Pinpoint the cell where the given text exists, returning its (X, Y) midpoint coordinate. 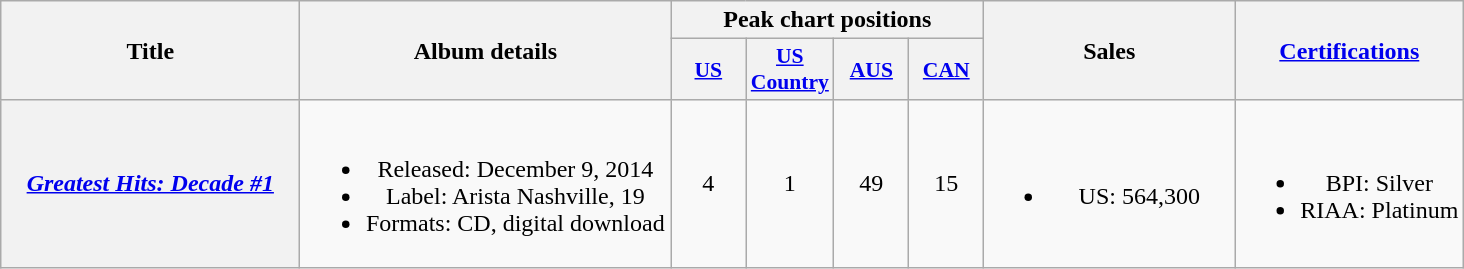
AUS (872, 70)
Greatest Hits: Decade #1 (150, 184)
Released: December 9, 2014Label: Arista Nashville, 19Formats: CD, digital download (486, 184)
Peak chart positions (828, 20)
US: 564,300 (1110, 184)
US Country (790, 70)
Certifications (1350, 50)
BPI: SilverRIAA: Platinum (1350, 184)
49 (872, 184)
Album details (486, 50)
4 (708, 184)
Sales (1110, 50)
1 (790, 184)
Title (150, 50)
15 (946, 184)
US (708, 70)
CAN (946, 70)
